Search for the cell housing the specified text and yield its (x, y) center coordinate. 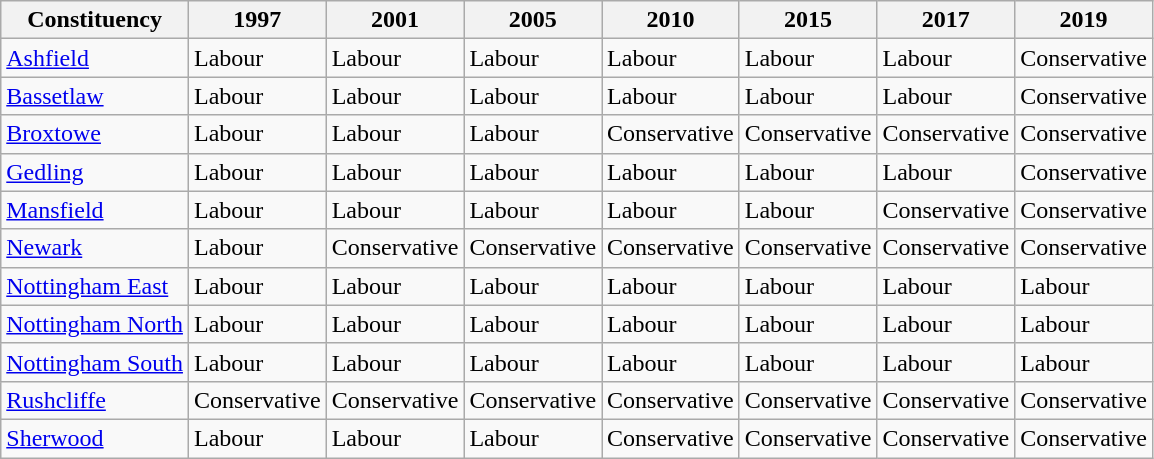
2015 (808, 20)
2019 (1084, 20)
Sherwood (95, 438)
2001 (395, 20)
Ashfield (95, 58)
Constituency (95, 20)
Newark (95, 248)
Nottingham South (95, 362)
2017 (946, 20)
Mansfield (95, 210)
Gedling (95, 172)
Nottingham East (95, 286)
2010 (671, 20)
1997 (257, 20)
Nottingham North (95, 324)
Rushcliffe (95, 400)
Broxtowe (95, 134)
2005 (533, 20)
Bassetlaw (95, 96)
